For the text-containing cell, return its midpoint in [X, Y] coordinate format. 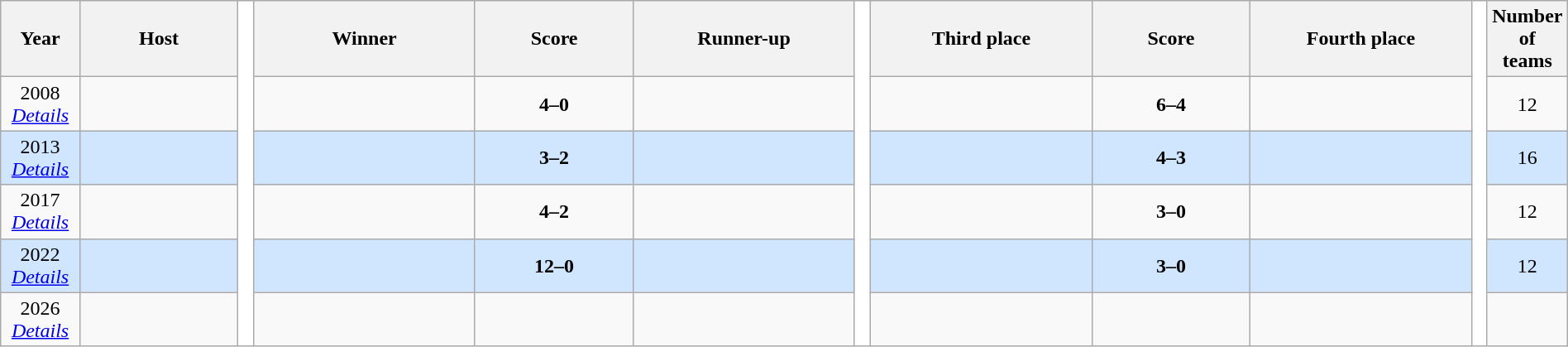
Year [41, 39]
4–2 [554, 212]
12–0 [554, 265]
2008 Details [41, 104]
2022 Details [41, 265]
4–0 [554, 104]
Host [159, 39]
Runner-up [744, 39]
Winner [365, 39]
2013 Details [41, 157]
6–4 [1171, 104]
4–3 [1171, 157]
Number of teams [1527, 39]
Fourth place [1361, 39]
2017 Details [41, 212]
2026 Details [41, 320]
Third place [982, 39]
3–2 [554, 157]
16 [1527, 157]
